Identify which cell holds the provided text, then report its [X, Y] central coordinate. 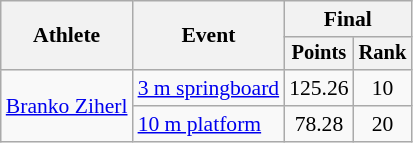
Rank [383, 54]
20 [383, 124]
Final [348, 19]
78.28 [318, 124]
Branko Ziherl [67, 106]
125.26 [318, 88]
Event [209, 36]
3 m springboard [209, 88]
Points [318, 54]
10 [383, 88]
Athlete [67, 36]
10 m platform [209, 124]
